Extract the [X, Y] coordinate from the center of the cell holding the provided text.  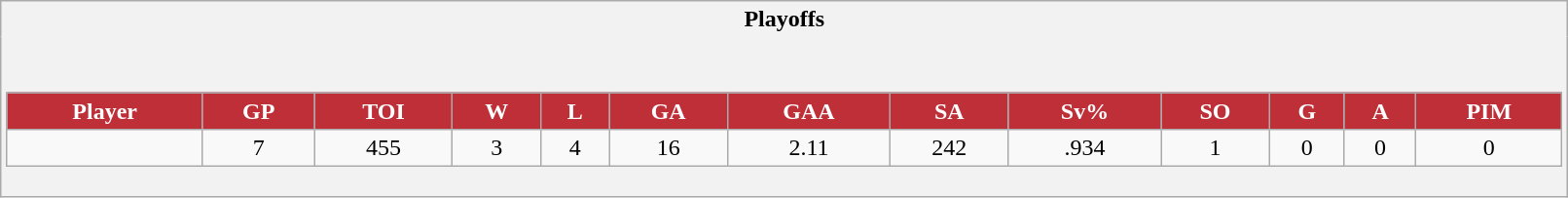
455 [383, 148]
SO [1216, 111]
Player [105, 111]
2.11 [810, 148]
Sv% [1084, 111]
TOI [383, 111]
.934 [1084, 148]
SA [949, 111]
3 [496, 148]
G [1306, 111]
A [1380, 111]
Playoffs [784, 20]
GA [669, 111]
7 [259, 148]
W [496, 111]
PIM [1489, 111]
4 [575, 148]
GP [259, 111]
1 [1216, 148]
242 [949, 148]
16 [669, 148]
L [575, 111]
GAA [810, 111]
Player GP TOI W L GA GAA SA Sv% SO G A PIM 7 455 3 4 16 2.11 242 .934 1 0 0 0 [784, 117]
